Identify which cell holds the provided text, then report its [x, y] central coordinate. 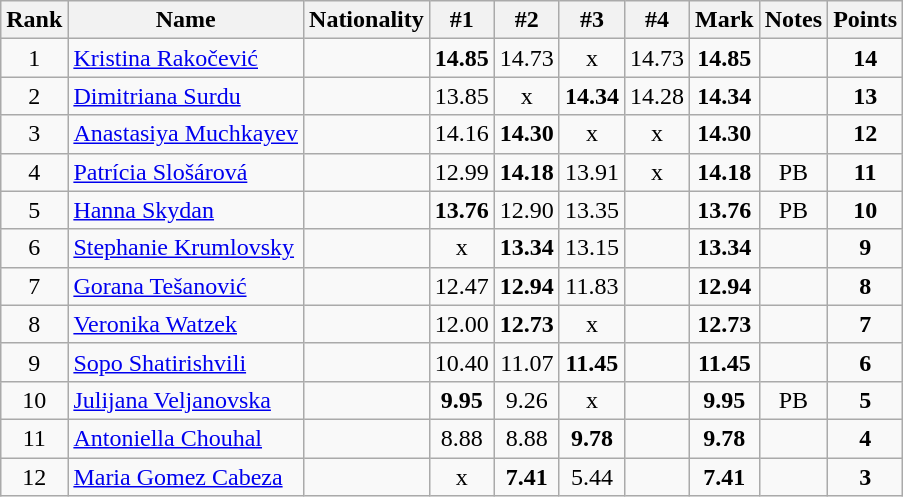
Points [866, 20]
Notes [793, 20]
11.07 [526, 362]
Patrícia Slošárová [186, 172]
Nationality [367, 20]
Julijana Veljanovska [186, 400]
13 [866, 96]
Kristina Rakočević [186, 58]
#4 [656, 20]
Gorana Tešanović [186, 286]
Anastasiya Muchkayev [186, 134]
12.99 [462, 172]
#2 [526, 20]
11.83 [592, 286]
Mark [725, 20]
Name [186, 20]
13.15 [592, 248]
12.47 [462, 286]
1 [34, 58]
9.26 [526, 400]
5.44 [592, 477]
Stephanie Krumlovsky [186, 248]
Sopo Shatirishvili [186, 362]
10.40 [462, 362]
Veronika Watzek [186, 324]
13.85 [462, 96]
#3 [592, 20]
14.28 [656, 96]
Dimitriana Surdu [186, 96]
12.90 [526, 210]
2 [34, 96]
Antoniella Chouhal [186, 438]
14 [866, 58]
14.16 [462, 134]
13.35 [592, 210]
12.00 [462, 324]
Hanna Skydan [186, 210]
Rank [34, 20]
Maria Gomez Cabeza [186, 477]
#1 [462, 20]
13.91 [592, 172]
